Return the [X, Y] coordinate for the center point of the cell that contains the specified text.  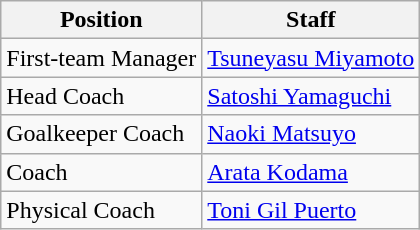
Arata Kodama [311, 172]
First-team Manager [102, 58]
Coach [102, 172]
Staff [311, 20]
Head Coach [102, 96]
Position [102, 20]
Satoshi Yamaguchi [311, 96]
Goalkeeper Coach [102, 134]
Naoki Matsuyo [311, 134]
Tsuneyasu Miyamoto [311, 58]
Physical Coach [102, 210]
Toni Gil Puerto [311, 210]
